Find where the given text appears and provide that cell's center as [X, Y] coordinate. 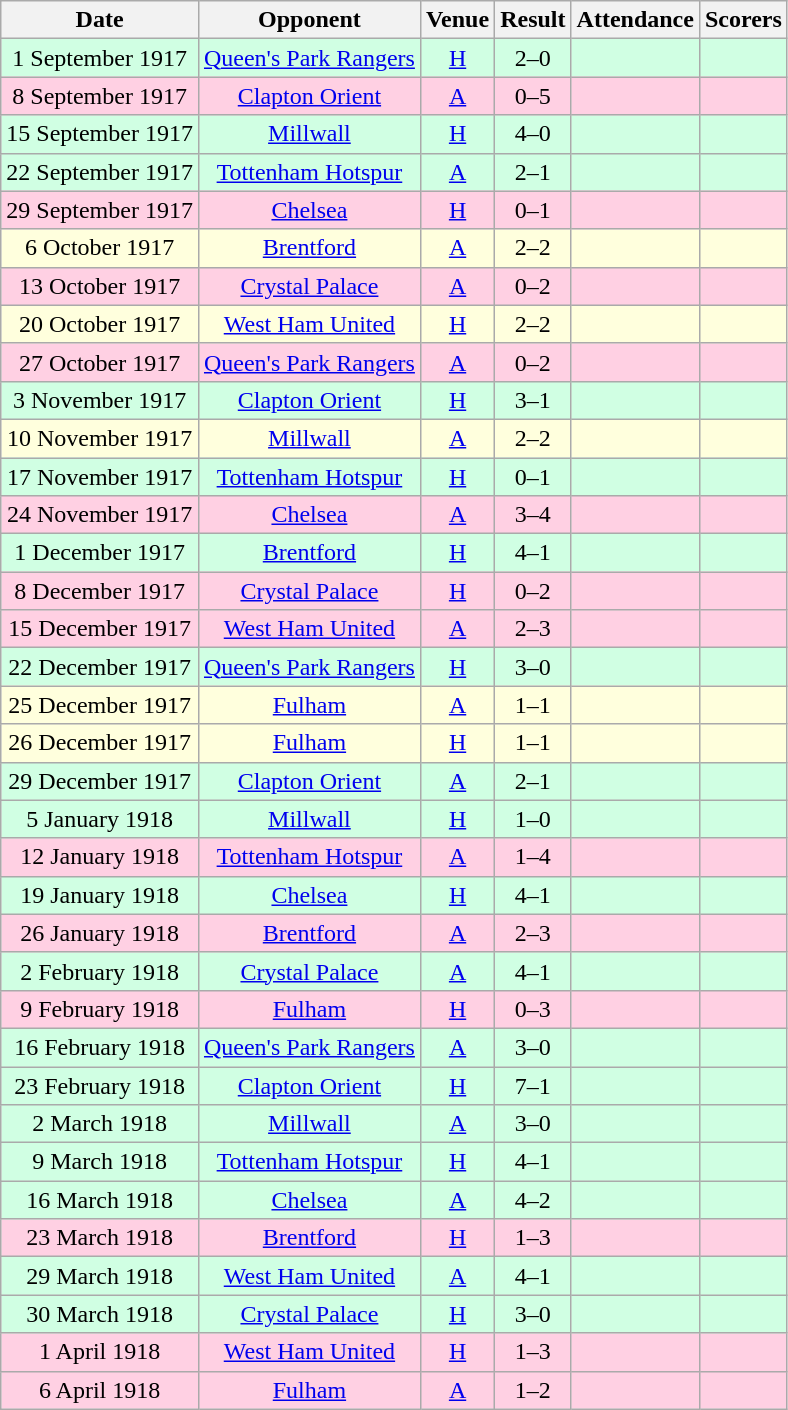
13 October 1917 [100, 286]
3–4 [533, 515]
10 November 1917 [100, 438]
Attendance [635, 20]
1–4 [533, 857]
25 December 1917 [100, 705]
8 September 1917 [100, 96]
20 October 1917 [100, 324]
22 December 1917 [100, 667]
23 March 1918 [100, 1238]
22 September 1917 [100, 172]
1 December 1917 [100, 553]
4–0 [533, 134]
Date [100, 20]
9 February 1918 [100, 1009]
3 November 1917 [100, 400]
1–2 [533, 1390]
Result [533, 20]
6 April 1918 [100, 1390]
23 February 1918 [100, 1085]
12 January 1918 [100, 857]
9 March 1918 [100, 1162]
1–0 [533, 819]
30 March 1918 [100, 1314]
2 March 1918 [100, 1124]
2 February 1918 [100, 971]
Opponent [309, 20]
27 October 1917 [100, 362]
16 February 1918 [100, 1047]
26 January 1918 [100, 933]
6 October 1917 [100, 248]
19 January 1918 [100, 895]
5 January 1918 [100, 819]
0–3 [533, 1009]
24 November 1917 [100, 515]
15 September 1917 [100, 134]
1 April 1918 [100, 1352]
2–0 [533, 58]
17 November 1917 [100, 477]
16 March 1918 [100, 1200]
29 March 1918 [100, 1276]
0–5 [533, 96]
7–1 [533, 1085]
26 December 1917 [100, 743]
29 December 1917 [100, 781]
8 December 1917 [100, 591]
3–1 [533, 400]
Scorers [743, 20]
15 December 1917 [100, 629]
29 September 1917 [100, 210]
Venue [457, 20]
4–2 [533, 1200]
1 September 1917 [100, 58]
